For the text-containing cell, return its midpoint in [X, Y] coordinate format. 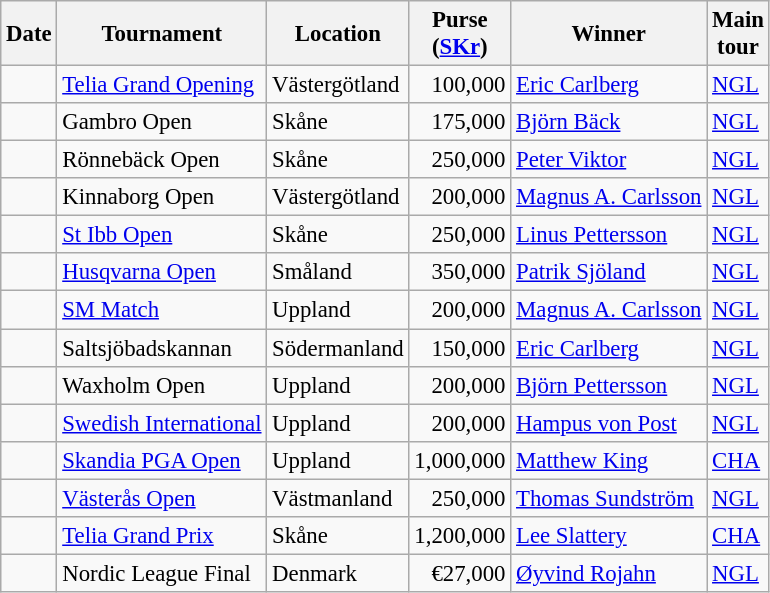
Peter Viktor [609, 160]
Västerås Open [162, 498]
Gambro Open [162, 122]
Patrik Sjöland [609, 273]
Rönnebäck Open [162, 160]
Matthew King [609, 460]
Telia Grand Opening [162, 85]
Nordic League Final [162, 573]
Husqvarna Open [162, 273]
€27,000 [460, 573]
Västmanland [338, 498]
175,000 [460, 122]
Södermanland [338, 348]
Thomas Sundström [609, 498]
Øyvind Rojahn [609, 573]
150,000 [460, 348]
Maintour [738, 34]
SM Match [162, 310]
Location [338, 34]
350,000 [460, 273]
Telia Grand Prix [162, 536]
Winner [609, 34]
Date [29, 34]
Lee Slattery [609, 536]
Waxholm Open [162, 385]
Tournament [162, 34]
Linus Pettersson [609, 235]
Skandia PGA Open [162, 460]
Saltsjöbadskannan [162, 348]
Kinnaborg Open [162, 197]
Hampus von Post [609, 423]
Swedish International [162, 423]
Småland [338, 273]
Björn Pettersson [609, 385]
1,000,000 [460, 460]
1,200,000 [460, 536]
Denmark [338, 573]
100,000 [460, 85]
Purse(SKr) [460, 34]
Björn Bäck [609, 122]
St Ibb Open [162, 235]
